Locate the cell with the specified text and output its (x, y) center coordinate. 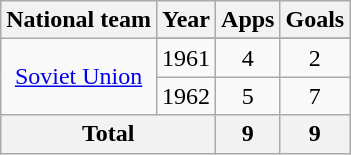
5 (248, 96)
2 (315, 58)
7 (315, 96)
Total (108, 134)
Apps (248, 20)
4 (248, 58)
Soviet Union (79, 77)
Goals (315, 20)
1961 (186, 58)
National team (79, 20)
1962 (186, 96)
Year (186, 20)
